Pinpoint the cell where the given text exists, returning its [X, Y] midpoint coordinate. 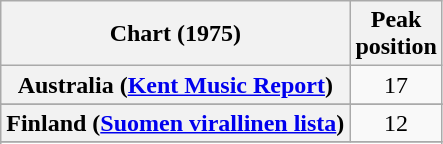
Finland (Suomen virallinen lista) [176, 123]
Peakposition [396, 34]
Chart (1975) [176, 34]
17 [396, 85]
12 [396, 123]
Australia (Kent Music Report) [176, 85]
